Detect which cell encompasses the target text, then output its [X, Y] center coordinate. 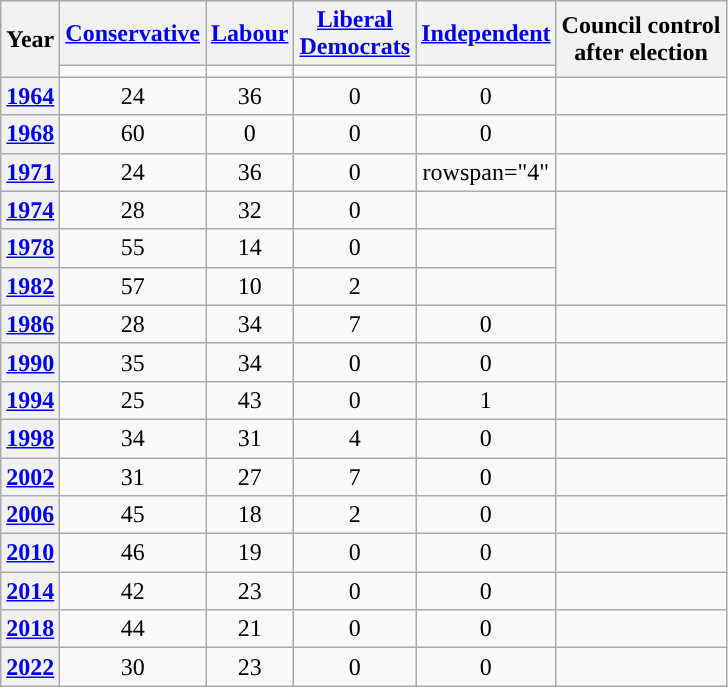
10 [250, 286]
1978 [30, 248]
1994 [30, 400]
2022 [30, 667]
1998 [30, 438]
1964 [30, 96]
44 [133, 629]
1974 [30, 210]
30 [133, 667]
Independent [486, 34]
1968 [30, 134]
18 [250, 515]
Council controlafter election [641, 39]
Year [30, 39]
2014 [30, 591]
Labour [250, 34]
1 [486, 400]
32 [250, 210]
46 [133, 553]
1990 [30, 362]
Liberal Democrats [355, 34]
19 [250, 553]
Conservative [133, 34]
2010 [30, 553]
42 [133, 591]
2006 [30, 515]
35 [133, 362]
43 [250, 400]
27 [250, 477]
4 [355, 438]
14 [250, 248]
rowspan="4" [486, 172]
1986 [30, 324]
1982 [30, 286]
2018 [30, 629]
25 [133, 400]
60 [133, 134]
45 [133, 515]
21 [250, 629]
1971 [30, 172]
2002 [30, 477]
55 [133, 248]
57 [133, 286]
